Pinpoint the cell where the given text exists, returning its [X, Y] midpoint coordinate. 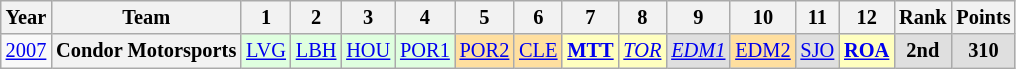
8 [642, 17]
EDM2 [762, 51]
ROA [866, 51]
Points [983, 17]
310 [983, 51]
2 [316, 17]
POR2 [485, 51]
7 [590, 17]
2nd [922, 51]
MTT [590, 51]
POR1 [425, 51]
10 [762, 17]
Rank [922, 17]
6 [538, 17]
SJO [818, 51]
EDM1 [698, 51]
2007 [26, 51]
4 [425, 17]
1 [266, 17]
9 [698, 17]
TOR [642, 51]
LVG [266, 51]
HOU [368, 51]
LBH [316, 51]
Condor Motorsports [146, 51]
5 [485, 17]
CLE [538, 51]
Team [146, 17]
3 [368, 17]
Year [26, 17]
11 [818, 17]
12 [866, 17]
